Scan for the cell matching the given text and deliver its (x, y) coordinate at center. 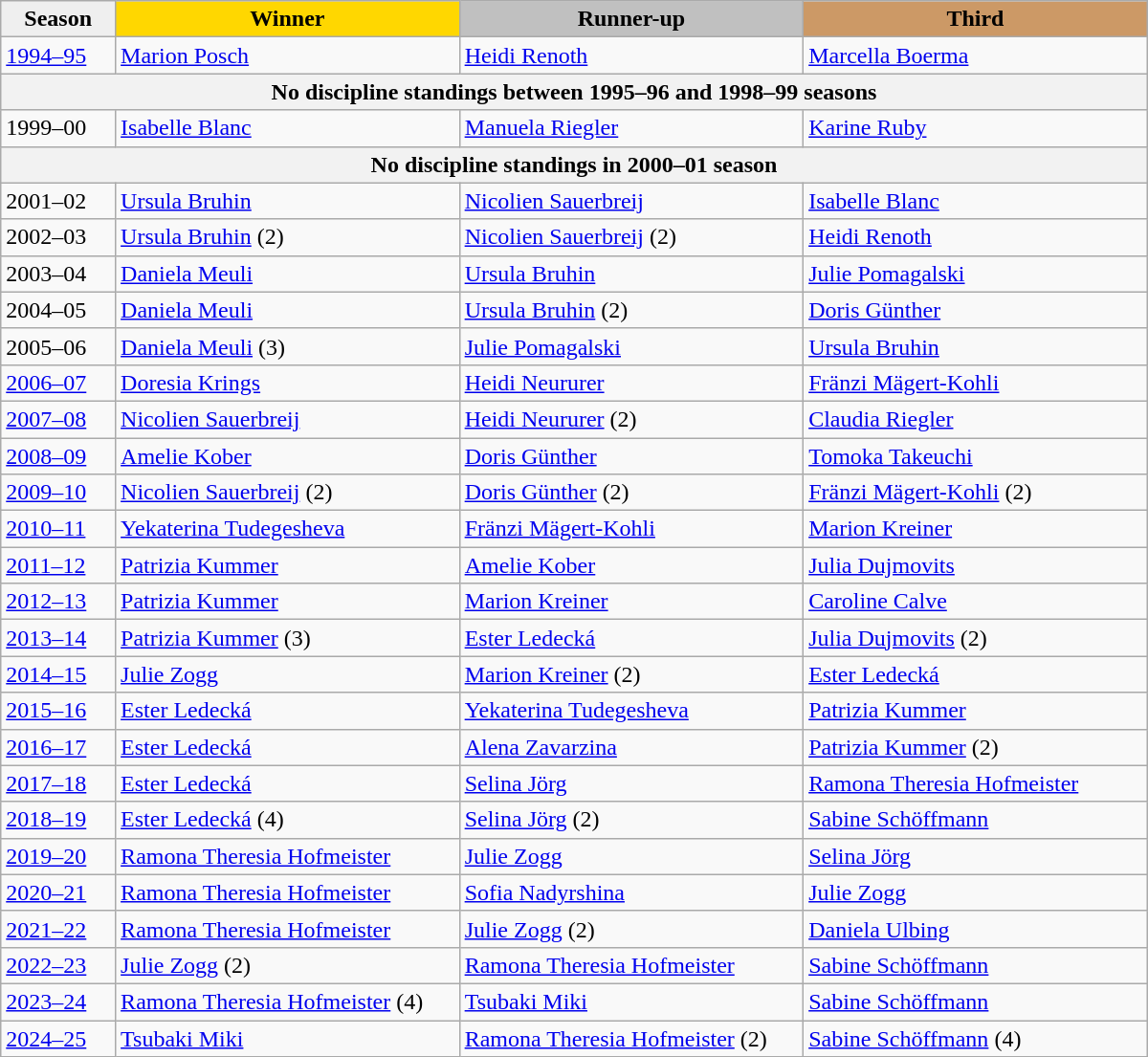
2001–02 (58, 201)
Daniela Ulbing (976, 929)
Doris Günther (2) (631, 493)
Julia Dujmovits (976, 565)
Ramona Theresia Hofmeister (2) (631, 1038)
2023–24 (58, 1002)
2009–10 (58, 493)
Heidi Neururer (2) (631, 419)
2015–16 (58, 711)
Selina Jörg (2) (631, 820)
2024–25 (58, 1038)
No discipline standings in 2000–01 season (574, 165)
Sofia Nadyrshina (631, 892)
1999–00 (58, 128)
Third (976, 19)
2008–09 (58, 456)
Winner (288, 19)
Daniela Meuli (3) (288, 346)
Marcella Boerma (976, 55)
Marion Posch (288, 55)
2020–21 (58, 892)
Caroline Calve (976, 602)
2012–13 (58, 602)
Karine Ruby (976, 128)
Doresia Krings (288, 383)
2007–08 (58, 419)
Patrizia Kummer (3) (288, 638)
Tomoka Takeuchi (976, 456)
2018–19 (58, 820)
Claudia Riegler (976, 419)
2006–07 (58, 383)
2010–11 (58, 529)
Ramona Theresia Hofmeister (4) (288, 1002)
Sabine Schöffmann (4) (976, 1038)
Manuela Riegler (631, 128)
Marion Kreiner (2) (631, 674)
Alena Zavarzina (631, 747)
2022–23 (58, 965)
Heidi Neururer (631, 383)
2019–20 (58, 856)
2021–22 (58, 929)
2017–18 (58, 783)
Patrizia Kummer (2) (976, 747)
1994–95 (58, 55)
2014–15 (58, 674)
Fränzi Mägert-Kohli (2) (976, 493)
Runner-up (631, 19)
Ester Ledecká (4) (288, 820)
Julia Dujmovits (2) (976, 638)
Season (58, 19)
2011–12 (58, 565)
No discipline standings between 1995–96 and 1998–99 seasons (574, 92)
2005–06 (58, 346)
2002–03 (58, 237)
2003–04 (58, 274)
2004–05 (58, 310)
2016–17 (58, 747)
2013–14 (58, 638)
